Detect which cell encompasses the target text, then output its (X, Y) center coordinate. 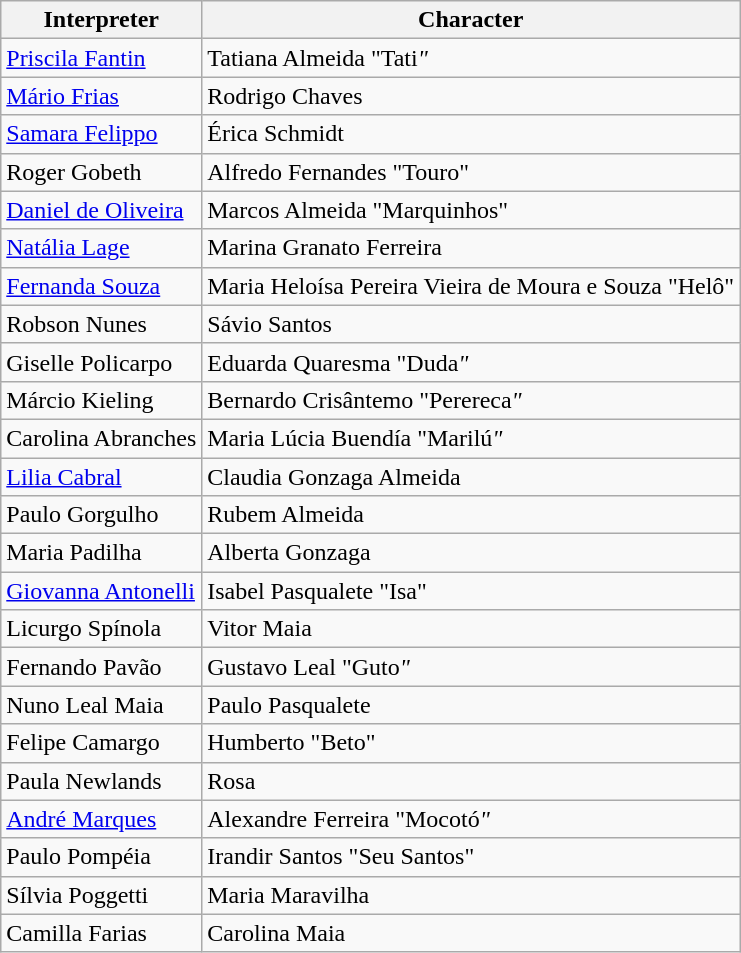
Camilla Farias (102, 933)
Daniel de Oliveira (102, 210)
Mário Frias (102, 96)
Eduarda Quaresma "Duda" (471, 362)
Vitor Maia (471, 629)
Lilia Cabral (102, 477)
Interpreter (102, 20)
Maria Padilha (102, 553)
Marcos Almeida "Marquinhos" (471, 210)
Rodrigo Chaves (471, 96)
Alfredo Fernandes "Touro" (471, 172)
Irandir Santos "Seu Santos" (471, 857)
Paulo Pasqualete (471, 705)
Priscila Fantin (102, 58)
Humberto "Beto" (471, 743)
Character (471, 20)
Tatiana Almeida "Tati" (471, 58)
Giselle Policarpo (102, 362)
Érica Schmidt (471, 134)
Sílvia Poggetti (102, 895)
Paulo Gorgulho (102, 515)
Maria Lúcia Buendía "Marilú" (471, 438)
Fernando Pavão (102, 667)
Alexandre Ferreira "Mocotó" (471, 819)
Nuno Leal Maia (102, 705)
Robson Nunes (102, 324)
Isabel Pasqualete "Isa" (471, 591)
Márcio Kieling (102, 400)
Marina Granato Ferreira (471, 248)
Roger Gobeth (102, 172)
Carolina Maia (471, 933)
Natália Lage (102, 248)
Paula Newlands (102, 781)
Bernardo Crisântemo "Perereca" (471, 400)
Rubem Almeida (471, 515)
Gustavo Leal "Guto" (471, 667)
Giovanna Antonelli (102, 591)
Sávio Santos (471, 324)
Maria Heloísa Pereira Vieira de Moura e Souza "Helô" (471, 286)
Rosa (471, 781)
Licurgo Spínola (102, 629)
André Marques (102, 819)
Felipe Camargo (102, 743)
Claudia Gonzaga Almeida (471, 477)
Fernanda Souza (102, 286)
Paulo Pompéia (102, 857)
Maria Maravilha (471, 895)
Samara Felippo (102, 134)
Carolina Abranches (102, 438)
Alberta Gonzaga (471, 553)
